From the cell containing the given text, extract its center point as (x, y) coordinate. 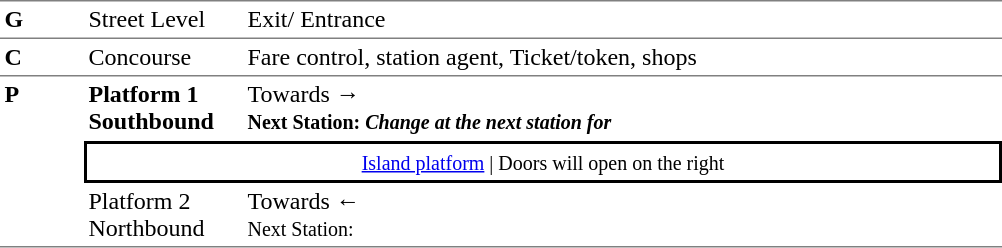
Island platform | Doors will open on the right (543, 162)
Exit/ Entrance (622, 20)
G (42, 20)
Street Level (164, 20)
Towards ← Next Station: (622, 215)
Platform 1Southbound (164, 108)
P (42, 162)
Concourse (164, 58)
C (42, 58)
Platform 2Northbound (164, 215)
Fare control, station agent, Ticket/token, shops (622, 58)
Towards → Next Station: Change at the next station for (622, 108)
